Extract the [x, y] coordinate from the center of the cell holding the provided text.  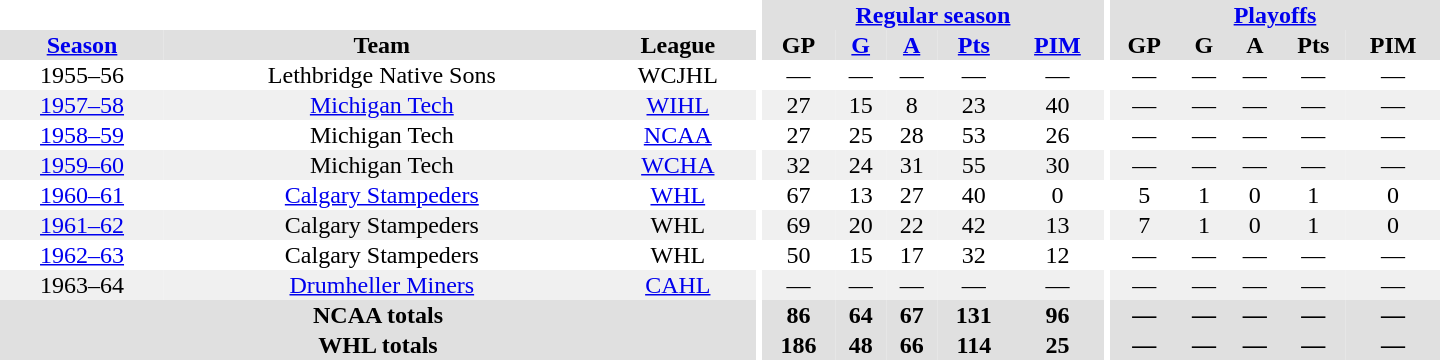
64 [860, 315]
96 [1058, 315]
WIHL [678, 105]
114 [974, 345]
48 [860, 345]
1957–58 [82, 105]
24 [860, 165]
WCJHL [678, 75]
86 [799, 315]
17 [912, 255]
1955–56 [82, 75]
12 [1058, 255]
1963–64 [82, 285]
Regular season [934, 15]
5 [1144, 195]
Drumheller Miners [382, 285]
69 [799, 225]
1958–59 [82, 135]
7 [1144, 225]
26 [1058, 135]
50 [799, 255]
1962–63 [82, 255]
WHL totals [378, 345]
1960–61 [82, 195]
1959–60 [82, 165]
Season [82, 45]
Team [382, 45]
Lethbridge Native Sons [382, 75]
131 [974, 315]
28 [912, 135]
55 [974, 165]
WCHA [678, 165]
22 [912, 225]
31 [912, 165]
66 [912, 345]
53 [974, 135]
NCAA [678, 135]
30 [1058, 165]
8 [912, 105]
League [678, 45]
1961–62 [82, 225]
42 [974, 225]
CAHL [678, 285]
NCAA totals [378, 315]
20 [860, 225]
186 [799, 345]
Playoffs [1275, 15]
23 [974, 105]
